Determine the (X, Y) coordinate at the center of the cell enclosing the given text.  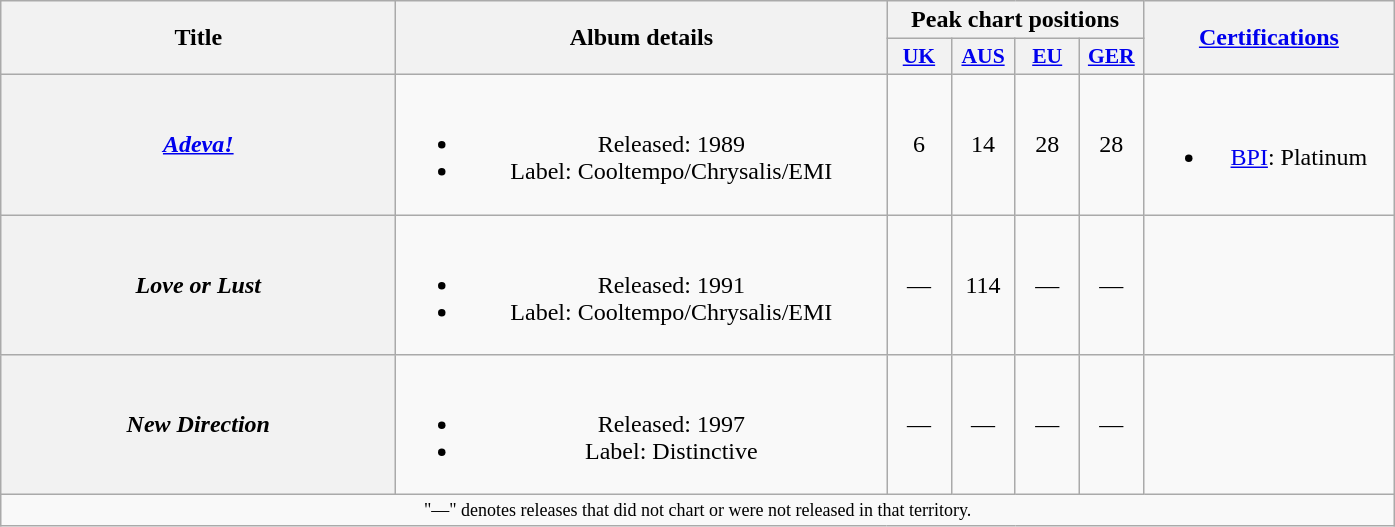
Love or Lust (198, 284)
UK (919, 57)
Released: 1997Label: Distinctive (642, 425)
Released: 1991Label: Cooltempo/Chrysalis/EMI (642, 284)
Certifications (1268, 38)
Peak chart positions (1015, 20)
GER (1111, 57)
Released: 1989Label: Cooltempo/Chrysalis/EMI (642, 144)
EU (1047, 57)
BPI: Platinum (1268, 144)
6 (919, 144)
"—" denotes releases that did not chart or were not released in that territory. (698, 510)
Adeva! (198, 144)
AUS (983, 57)
Title (198, 38)
Album details (642, 38)
14 (983, 144)
114 (983, 284)
New Direction (198, 425)
